Determine the [x, y] coordinate at the center of the cell enclosing the given text.  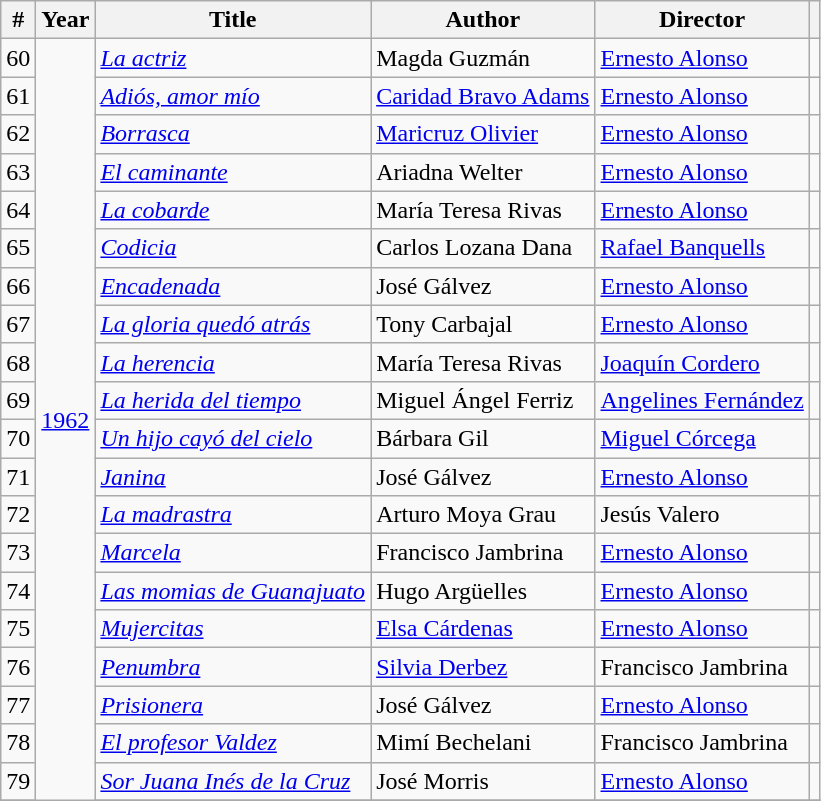
66 [18, 286]
60 [18, 58]
Miguel Córcega [702, 438]
78 [18, 743]
76 [18, 667]
Penumbra [233, 667]
67 [18, 324]
Jesús Valero [702, 515]
Sor Juana Inés de la Cruz [233, 781]
61 [18, 96]
77 [18, 705]
Codicia [233, 248]
Prisionera [233, 705]
Magda Guzmán [483, 58]
69 [18, 400]
José Morris [483, 781]
Marcela [233, 553]
79 [18, 781]
71 [18, 477]
Joaquín Cordero [702, 362]
La gloria quedó atrás [233, 324]
Director [702, 20]
Author [483, 20]
Ariadna Welter [483, 172]
Title [233, 20]
Las momias de Guanajuato [233, 591]
64 [18, 210]
74 [18, 591]
La madrastra [233, 515]
75 [18, 629]
Encadenada [233, 286]
La herencia [233, 362]
La herida del tiempo [233, 400]
Rafael Banquells [702, 248]
1962 [66, 420]
La cobarde [233, 210]
65 [18, 248]
El caminante [233, 172]
62 [18, 134]
72 [18, 515]
Maricruz Olivier [483, 134]
68 [18, 362]
Angelines Fernández [702, 400]
Mujercitas [233, 629]
La actriz [233, 58]
Un hijo cayó del cielo [233, 438]
Adiós, amor mío [233, 96]
73 [18, 553]
El profesor Valdez [233, 743]
Caridad Bravo Adams [483, 96]
Tony Carbajal [483, 324]
Arturo Moya Grau [483, 515]
Bárbara Gil [483, 438]
Hugo Argüelles [483, 591]
Borrasca [233, 134]
Carlos Lozana Dana [483, 248]
Janina [233, 477]
Mimí Bechelani [483, 743]
Silvia Derbez [483, 667]
63 [18, 172]
# [18, 20]
Miguel Ángel Ferriz [483, 400]
Year [66, 20]
70 [18, 438]
Elsa Cárdenas [483, 629]
